Return [x, y] of the center of cell containing provided text 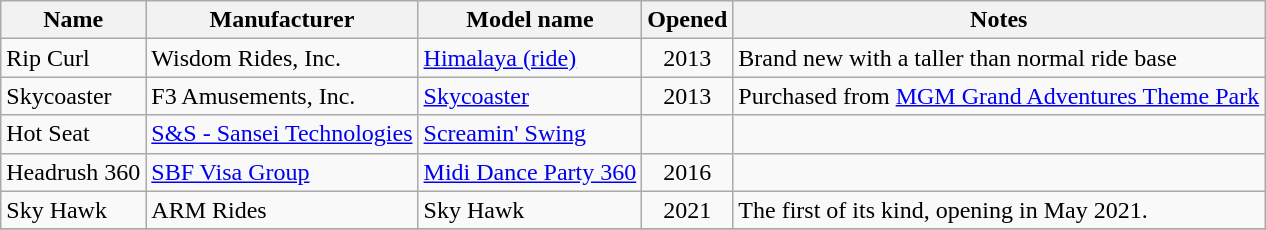
Model name [530, 20]
Himalaya (ride) [530, 58]
2016 [688, 172]
Midi Dance Party 360 [530, 172]
Notes [999, 20]
2021 [688, 210]
S&S - Sansei Technologies [282, 134]
Wisdom Rides, Inc. [282, 58]
SBF Visa Group [282, 172]
Headrush 360 [74, 172]
Purchased from MGM Grand Adventures Theme Park [999, 96]
Name [74, 20]
Hot Seat [74, 134]
F3 Amusements, Inc. [282, 96]
Brand new with a taller than normal ride base [999, 58]
Manufacturer [282, 20]
The first of its kind, opening in May 2021. [999, 210]
Screamin' Swing [530, 134]
Rip Curl [74, 58]
ARM Rides [282, 210]
Opened [688, 20]
